Capture the cell that displays the provided text and extract its [x, y] central coordinate. 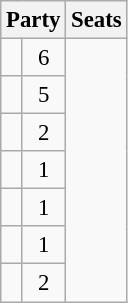
Seats [96, 20]
Party [34, 20]
5 [44, 95]
6 [44, 58]
